Find where the given text appears and provide that cell's center as (x, y) coordinate. 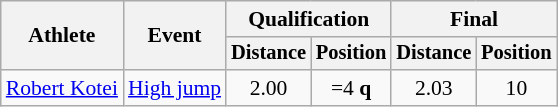
Qualification (308, 19)
2.03 (434, 88)
Robert Kotei (62, 88)
=4 q (351, 88)
10 (516, 88)
High jump (174, 88)
Final (474, 19)
Athlete (62, 36)
2.00 (268, 88)
Event (174, 36)
